Pinpoint the cell where the given text exists, returning its (X, Y) midpoint coordinate. 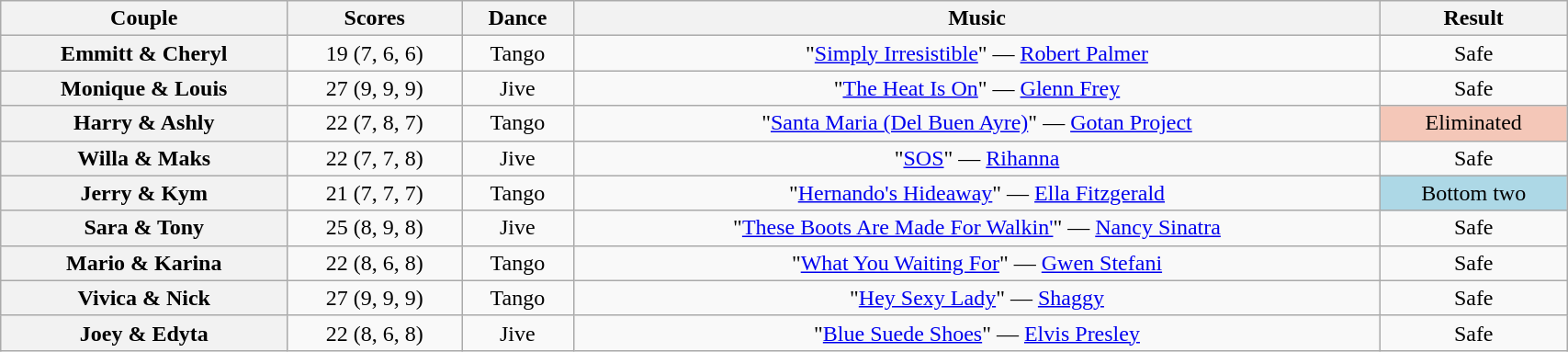
"Santa Maria (Del Buen Ayre)" — Gotan Project (977, 123)
Willa & Maks (144, 158)
25 (8, 9, 8) (375, 228)
"What You Waiting For" — Gwen Stefani (977, 263)
Jerry & Kym (144, 193)
Bottom two (1473, 193)
"The Heat Is On" — Glenn Frey (977, 88)
Vivica & Nick (144, 298)
"These Boots Are Made For Walkin'" — Nancy Sinatra (977, 228)
Eliminated (1473, 123)
Scores (375, 18)
Sara & Tony (144, 228)
Harry & Ashly (144, 123)
"Blue Suede Shoes" — Elvis Presley (977, 333)
21 (7, 7, 7) (375, 193)
"SOS" — Rihanna (977, 158)
Couple (144, 18)
Mario & Karina (144, 263)
Joey & Edyta (144, 333)
Music (977, 18)
Emmitt & Cheryl (144, 53)
22 (7, 8, 7) (375, 123)
"Hey Sexy Lady" — Shaggy (977, 298)
19 (7, 6, 6) (375, 53)
Result (1473, 18)
"Simply Irresistible" — Robert Palmer (977, 53)
22 (7, 7, 8) (375, 158)
Monique & Louis (144, 88)
"Hernando's Hideaway" — Ella Fitzgerald (977, 193)
Dance (518, 18)
